From the cell containing the given text, extract its center point as (x, y) coordinate. 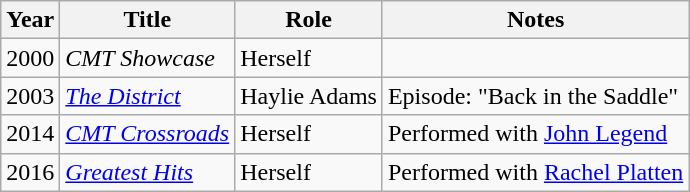
2016 (30, 172)
Haylie Adams (309, 96)
2003 (30, 96)
2000 (30, 58)
Performed with Rachel Platten (535, 172)
Role (309, 20)
Year (30, 20)
Notes (535, 20)
Episode: "Back in the Saddle" (535, 96)
Title (148, 20)
The District (148, 96)
CMT Crossroads (148, 134)
CMT Showcase (148, 58)
Greatest Hits (148, 172)
2014 (30, 134)
Performed with John Legend (535, 134)
